Identify which cell holds the provided text, then report its [x, y] central coordinate. 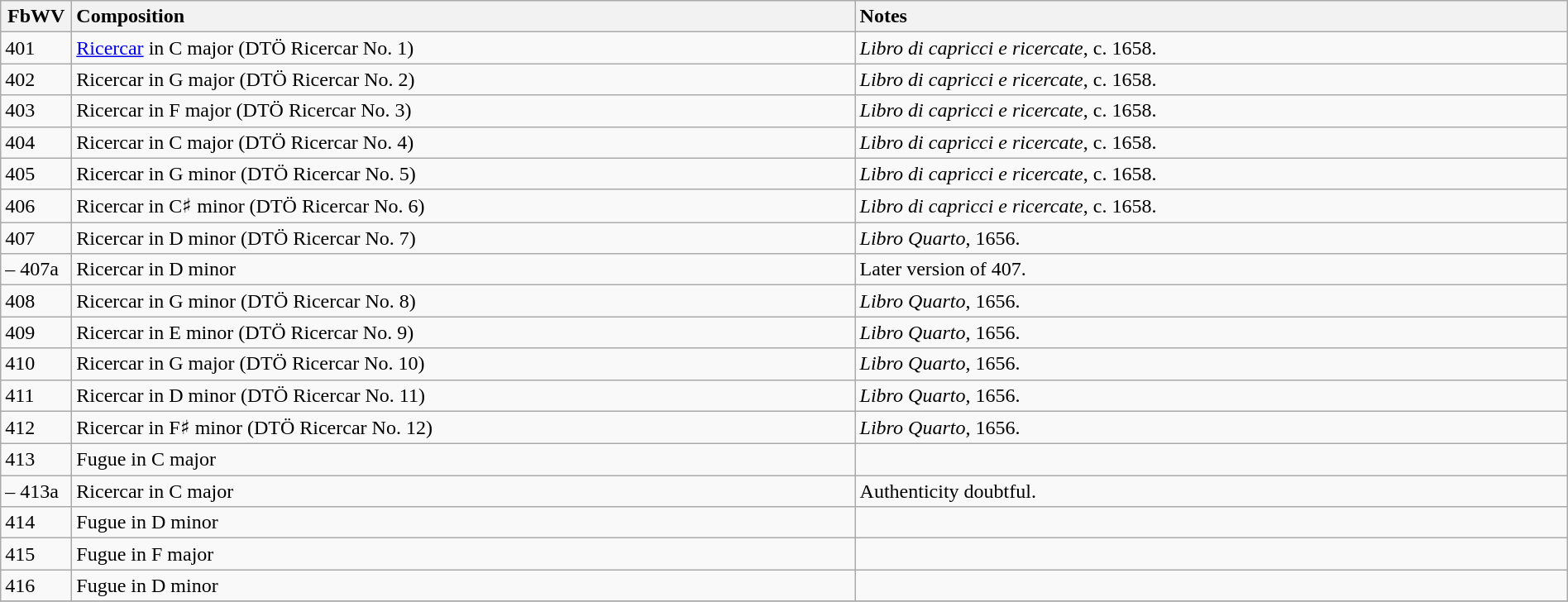
414 [36, 523]
415 [36, 554]
408 [36, 301]
Ricercar in G major (DTÖ Ricercar No. 10) [463, 364]
Ricercar in C major (DTÖ Ricercar No. 1) [463, 48]
Ricercar in C♯ minor (DTÖ Ricercar No. 6) [463, 206]
Later version of 407. [1211, 270]
401 [36, 48]
404 [36, 142]
410 [36, 364]
Ricercar in E minor (DTÖ Ricercar No. 9) [463, 332]
Ricercar in G minor (DTÖ Ricercar No. 8) [463, 301]
Notes [1211, 17]
411 [36, 395]
Ricercar in D minor [463, 270]
Ricercar in C major (DTÖ Ricercar No. 4) [463, 142]
– 413a [36, 491]
Ricercar in F♯ minor (DTÖ Ricercar No. 12) [463, 428]
407 [36, 238]
Fugue in C major [463, 460]
Authenticity doubtful. [1211, 491]
FbWV [36, 17]
Ricercar in F major (DTÖ Ricercar No. 3) [463, 111]
405 [36, 174]
Ricercar in D minor (DTÖ Ricercar No. 11) [463, 395]
Ricercar in D minor (DTÖ Ricercar No. 7) [463, 238]
409 [36, 332]
Ricercar in G major (DTÖ Ricercar No. 2) [463, 79]
Fugue in F major [463, 554]
413 [36, 460]
Ricercar in C major [463, 491]
416 [36, 585]
Ricercar in G minor (DTÖ Ricercar No. 5) [463, 174]
403 [36, 111]
– 407a [36, 270]
412 [36, 428]
Composition [463, 17]
406 [36, 206]
402 [36, 79]
